Detect which cell encompasses the target text, then output its (X, Y) center coordinate. 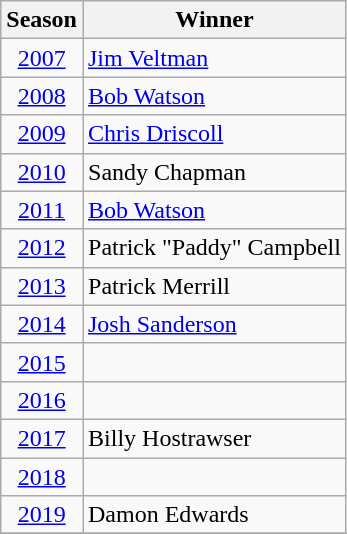
Winner (214, 20)
Patrick Merrill (214, 286)
Damon Edwards (214, 515)
Josh Sanderson (214, 324)
2009 (42, 134)
Jim Veltman (214, 58)
2010 (42, 172)
Chris Driscoll (214, 134)
2007 (42, 58)
2014 (42, 324)
2013 (42, 286)
Season (42, 20)
2008 (42, 96)
2011 (42, 210)
Patrick "Paddy" Campbell (214, 248)
2019 (42, 515)
2012 (42, 248)
Sandy Chapman (214, 172)
2016 (42, 400)
2017 (42, 438)
2018 (42, 477)
Billy Hostrawser (214, 438)
2015 (42, 362)
